Extract the [x, y] coordinate from the center of the cell holding the provided text.  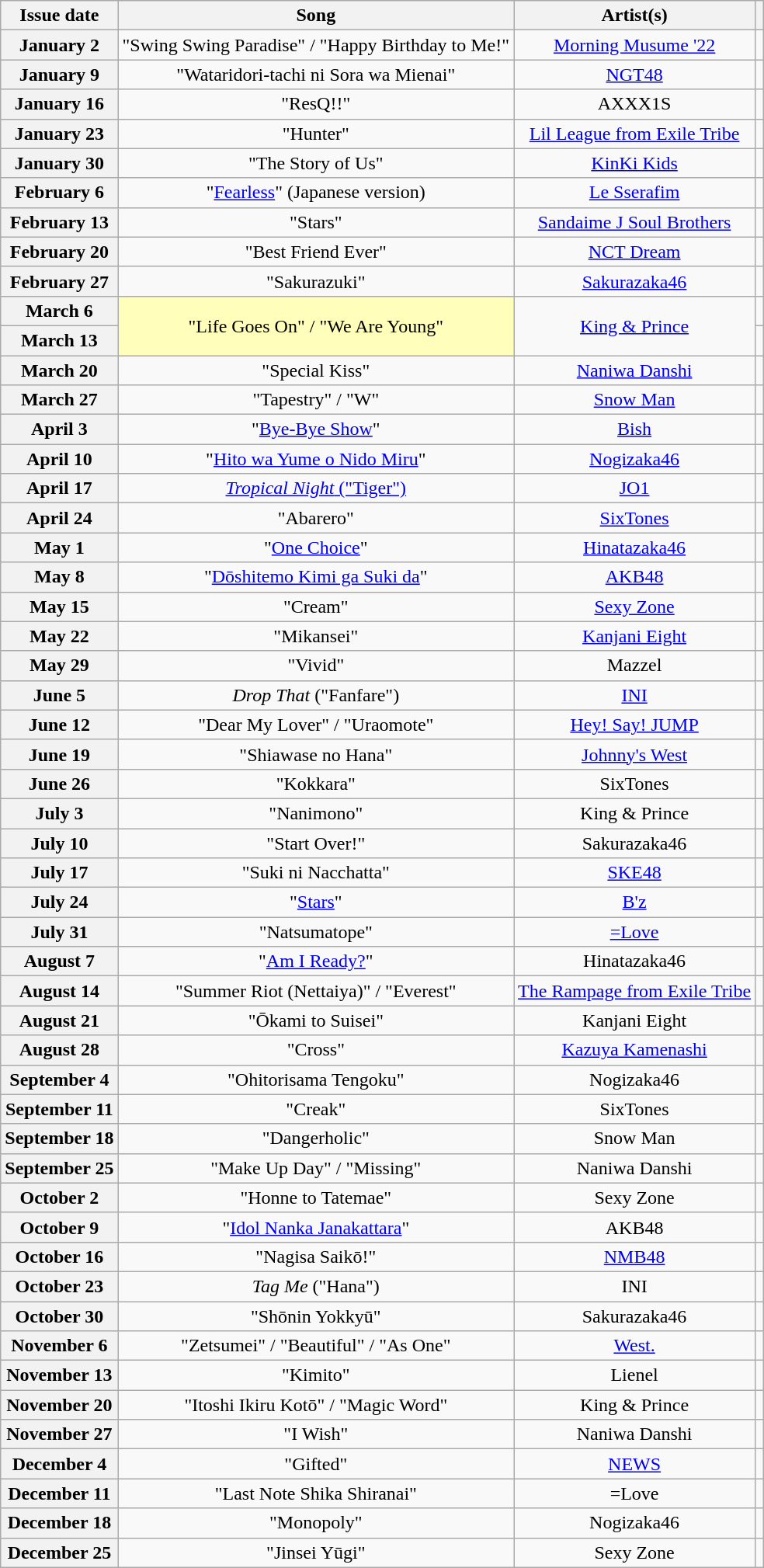
June 5 [59, 695]
December 18 [59, 1523]
"Summer Riot (Nettaiya)" / "Everest" [316, 991]
"One Choice" [316, 548]
Sandaime J Soul Brothers [635, 222]
"Hito wa Yume o Nido Miru" [316, 459]
Issue date [59, 16]
September 11 [59, 1109]
"Itoshi Ikiru Kotō" / "Magic Word" [316, 1405]
"Wataridori-tachi ni Sora wa Mienai" [316, 75]
"Make Up Day" / "Missing" [316, 1168]
West. [635, 1346]
Hey! Say! JUMP [635, 725]
March 6 [59, 311]
December 4 [59, 1464]
"Idol Nanka Janakattara" [316, 1227]
October 9 [59, 1227]
NMB48 [635, 1257]
January 9 [59, 75]
Lienel [635, 1375]
B'z [635, 902]
"Bye-Bye Show" [316, 429]
April 3 [59, 429]
"Best Friend Ever" [316, 252]
October 23 [59, 1286]
Bish [635, 429]
October 30 [59, 1316]
"Start Over!" [316, 843]
"Jinsei Yūgi" [316, 1552]
January 23 [59, 134]
Johnny's West [635, 754]
"Zetsumei" / "Beautiful" / "As One" [316, 1346]
July 24 [59, 902]
"Ōkami to Suisei" [316, 1020]
Song [316, 16]
January 2 [59, 45]
July 31 [59, 932]
"Suki ni Nacchatta" [316, 873]
Lil League from Exile Tribe [635, 134]
December 25 [59, 1552]
November 6 [59, 1346]
JO1 [635, 488]
May 15 [59, 607]
Drop That ("Fanfare") [316, 695]
"ResQ!!" [316, 104]
"Shōnin Yokkyū" [316, 1316]
The Rampage from Exile Tribe [635, 991]
March 20 [59, 370]
"Creak" [316, 1109]
SKE48 [635, 873]
"I Wish" [316, 1434]
"Honne to Tatemae" [316, 1198]
November 20 [59, 1405]
Tag Me ("Hana") [316, 1286]
January 30 [59, 163]
"Hunter" [316, 134]
"Am I Ready?" [316, 961]
Artist(s) [635, 16]
July 3 [59, 813]
"Cross" [316, 1050]
August 14 [59, 991]
March 27 [59, 400]
June 26 [59, 784]
"Dōshitemo Kimi ga Suki da" [316, 577]
"Dangerholic" [316, 1139]
"Sakurazuki" [316, 281]
"Shiawase no Hana" [316, 754]
April 24 [59, 518]
September 18 [59, 1139]
July 17 [59, 873]
June 19 [59, 754]
December 11 [59, 1493]
NEWS [635, 1464]
AXXX1S [635, 104]
August 28 [59, 1050]
"Kokkara" [316, 784]
November 27 [59, 1434]
September 25 [59, 1168]
October 16 [59, 1257]
September 4 [59, 1080]
August 21 [59, 1020]
February 27 [59, 281]
"Life Goes On" / "We Are Young" [316, 325]
"Vivid" [316, 666]
"Mikansei" [316, 636]
KinKi Kids [635, 163]
May 22 [59, 636]
"Fearless" (Japanese version) [316, 193]
"Nagisa Saikō!" [316, 1257]
June 12 [59, 725]
February 13 [59, 222]
March 13 [59, 340]
"Cream" [316, 607]
April 10 [59, 459]
"Swing Swing Paradise" / "Happy Birthday to Me!" [316, 45]
February 20 [59, 252]
May 1 [59, 548]
"Abarero" [316, 518]
NGT48 [635, 75]
"Nanimono" [316, 813]
August 7 [59, 961]
"Kimito" [316, 1375]
"Dear My Lover" / "Uraomote" [316, 725]
NCT Dream [635, 252]
May 29 [59, 666]
Kazuya Kamenashi [635, 1050]
"Natsumatope" [316, 932]
"Gifted" [316, 1464]
Morning Musume '22 [635, 45]
"Last Note Shika Shiranai" [316, 1493]
Mazzel [635, 666]
January 16 [59, 104]
"Special Kiss" [316, 370]
October 2 [59, 1198]
Le Sserafim [635, 193]
May 8 [59, 577]
February 6 [59, 193]
Tropical Night ("Tiger") [316, 488]
"Ohitorisama Tengoku" [316, 1080]
April 17 [59, 488]
November 13 [59, 1375]
"The Story of Us" [316, 163]
July 10 [59, 843]
"Monopoly" [316, 1523]
"Tapestry" / "W" [316, 400]
